From the cell containing the given text, extract its center point as [x, y] coordinate. 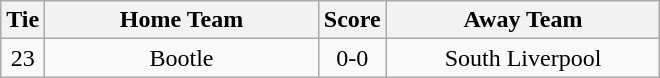
Away Team [523, 20]
23 [23, 58]
0-0 [352, 58]
Home Team [182, 20]
Tie [23, 20]
Bootle [182, 58]
Score [352, 20]
South Liverpool [523, 58]
